Return the (X, Y) coordinate for the center point of the cell that contains the specified text.  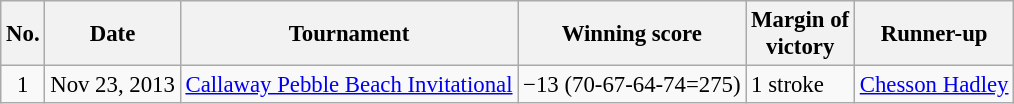
1 (23, 85)
No. (23, 34)
Nov 23, 2013 (112, 85)
Winning score (632, 34)
Tournament (349, 34)
Date (112, 34)
Callaway Pebble Beach Invitational (349, 85)
Chesson Hadley (934, 85)
Runner-up (934, 34)
−13 (70-67-64-74=275) (632, 85)
Margin ofvictory (800, 34)
1 stroke (800, 85)
